For the text-containing cell, return its midpoint in (x, y) coordinate format. 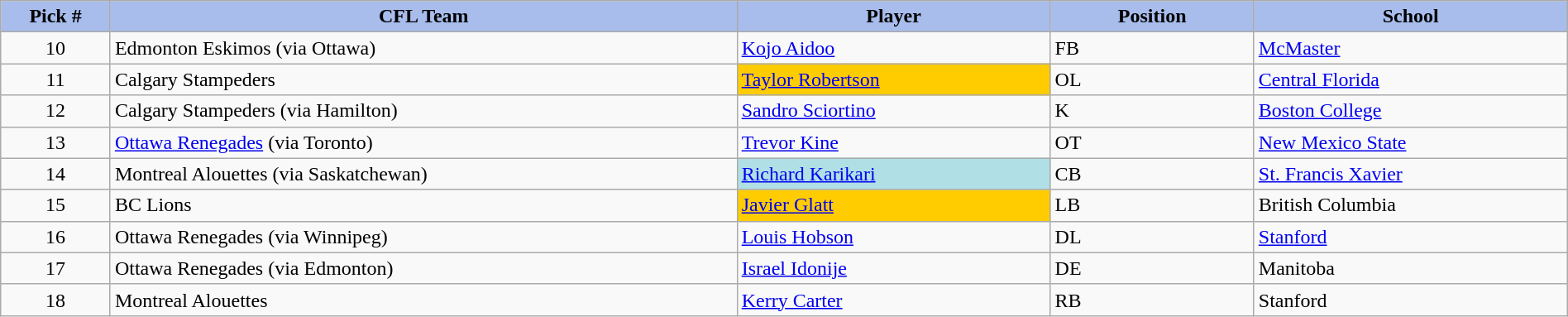
K (1152, 111)
CB (1152, 174)
11 (56, 79)
17 (56, 268)
Ottawa Renegades (via Winnipeg) (423, 237)
10 (56, 48)
Central Florida (1411, 79)
Edmonton Eskimos (via Ottawa) (423, 48)
DE (1152, 268)
Ottawa Renegades (via Toronto) (423, 142)
Montreal Alouettes (via Saskatchewan) (423, 174)
Boston College (1411, 111)
Sandro Sciortino (893, 111)
14 (56, 174)
Ottawa Renegades (via Edmonton) (423, 268)
Manitoba (1411, 268)
Kerry Carter (893, 300)
OT (1152, 142)
Kojo Aidoo (893, 48)
Richard Karikari (893, 174)
12 (56, 111)
Taylor Robertson (893, 79)
Trevor Kine (893, 142)
RB (1152, 300)
Position (1152, 17)
Javier Glatt (893, 205)
Pick # (56, 17)
Player (893, 17)
13 (56, 142)
Louis Hobson (893, 237)
BC Lions (423, 205)
McMaster (1411, 48)
Israel Idonije (893, 268)
School (1411, 17)
New Mexico State (1411, 142)
16 (56, 237)
CFL Team (423, 17)
Calgary Stampeders (via Hamilton) (423, 111)
Montreal Alouettes (423, 300)
St. Francis Xavier (1411, 174)
18 (56, 300)
LB (1152, 205)
British Columbia (1411, 205)
OL (1152, 79)
DL (1152, 237)
FB (1152, 48)
Calgary Stampeders (423, 79)
15 (56, 205)
